Identify which cell holds the provided text, then report its [x, y] central coordinate. 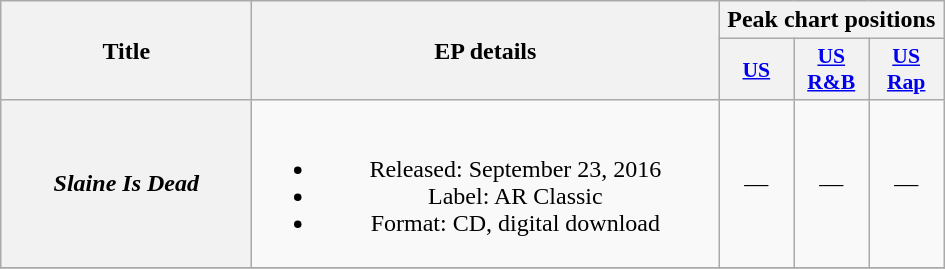
Slaine Is Dead [126, 184]
EP details [486, 50]
USRap [906, 70]
Released: September 23, 2016Label: AR ClassicFormat: CD, digital download [486, 184]
Title [126, 50]
US [756, 70]
Peak chart positions [832, 20]
US R&B [832, 70]
